Output the (x, y) coordinate of the center of the cell containing the given text.  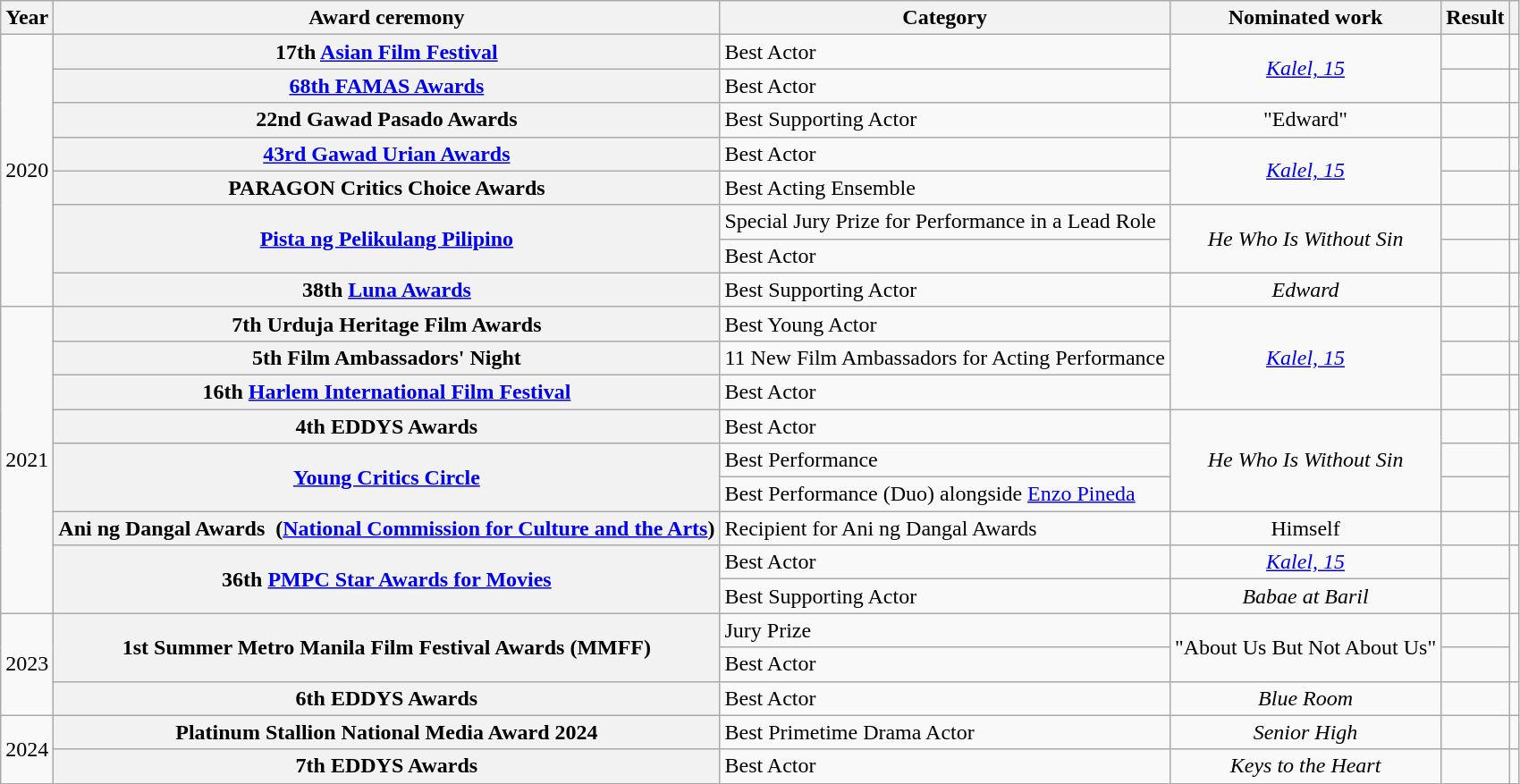
Best Acting Ensemble (944, 188)
Best Performance (944, 460)
68th FAMAS Awards (386, 86)
Best Performance (Duo) alongside Enzo Pineda (944, 494)
1st Summer Metro Manila Film Festival Awards (MMFF) (386, 647)
38th Luna Awards (386, 290)
2020 (27, 171)
7th Urduja Heritage Film Awards (386, 324)
Edward (1305, 290)
Pista ng Pelikulang Pilipino (386, 239)
Result (1475, 18)
Babae at Baril (1305, 596)
16th Harlem International Film Festival (386, 392)
6th EDDYS Awards (386, 698)
Young Critics Circle (386, 477)
2023 (27, 664)
5th Film Ambassadors' Night (386, 358)
Best Young Actor (944, 324)
Himself (1305, 528)
Special Jury Prize for Performance in a Lead Role (944, 222)
Jury Prize (944, 630)
Senior High (1305, 732)
Best Primetime Drama Actor (944, 732)
2021 (27, 459)
Award ceremony (386, 18)
43rd Gawad Urian Awards (386, 154)
2024 (27, 749)
17th Asian Film Festival (386, 52)
Recipient for Ani ng Dangal Awards (944, 528)
36th PMPC Star Awards for Movies (386, 579)
Year (27, 18)
"Edward" (1305, 120)
11 New Film Ambassadors for Acting Performance (944, 358)
7th EDDYS Awards (386, 766)
Nominated work (1305, 18)
Ani ng Dangal Awards (National Commission for Culture and the Arts) (386, 528)
22nd Gawad Pasado Awards (386, 120)
PARAGON Critics Choice Awards (386, 188)
Keys to the Heart (1305, 766)
"About Us But Not About Us" (1305, 647)
Platinum Stallion National Media Award 2024 (386, 732)
Category (944, 18)
4th EDDYS Awards (386, 426)
Blue Room (1305, 698)
